Return [x, y] of the center of cell containing provided text 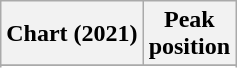
Chart (2021) [72, 34]
Peakposition [189, 34]
